From the cell containing the given text, extract its center point as [X, Y] coordinate. 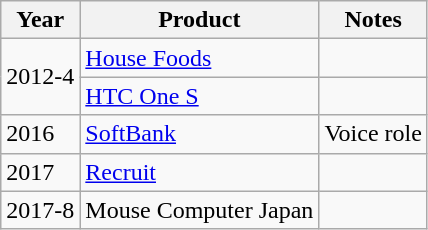
2017 [40, 172]
Recruit [200, 172]
Notes [374, 20]
Product [200, 20]
HTC One S [200, 96]
Mouse Computer Japan [200, 210]
House Foods [200, 58]
2016 [40, 134]
2017-8 [40, 210]
2012-4 [40, 77]
SoftBank [200, 134]
Voice role [374, 134]
Year [40, 20]
